Output the [x, y] coordinate of the center of the cell containing the given text.  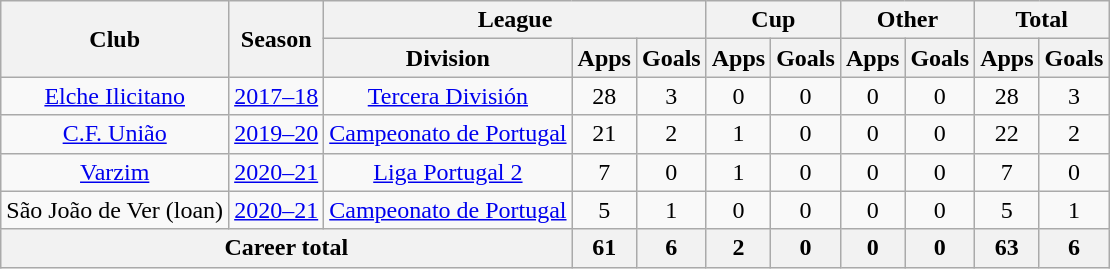
Season [276, 39]
61 [604, 248]
63 [1007, 248]
Cup [773, 20]
2019–20 [276, 134]
C.F. União [115, 134]
21 [604, 134]
22 [1007, 134]
Total [1042, 20]
São João de Ver (loan) [115, 210]
Career total [286, 248]
League [516, 20]
Tercera División [448, 96]
2017–18 [276, 96]
Other [907, 20]
Club [115, 39]
Varzim [115, 172]
Division [448, 58]
Elche Ilicitano [115, 96]
Liga Portugal 2 [448, 172]
